Provide the [X, Y] coordinate of the cell's center where the given text is located.  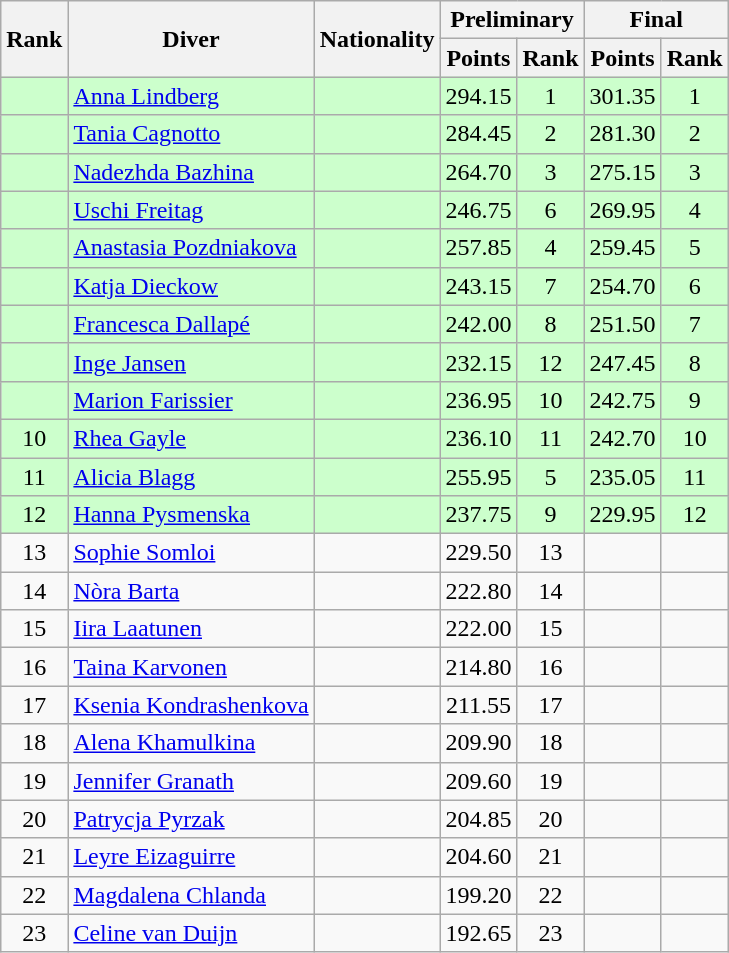
257.85 [478, 248]
Alena Khamulkina [191, 743]
Diver [191, 39]
204.85 [478, 819]
247.45 [622, 362]
211.55 [478, 705]
275.15 [622, 172]
235.05 [622, 477]
229.95 [622, 515]
237.75 [478, 515]
242.70 [622, 438]
209.90 [478, 743]
192.65 [478, 933]
222.00 [478, 629]
Alicia Blagg [191, 477]
246.75 [478, 210]
Nadezhda Bazhina [191, 172]
264.70 [478, 172]
Jennifer Granath [191, 781]
242.75 [622, 400]
Anna Lindberg [191, 96]
301.35 [622, 96]
Preliminary [512, 20]
236.10 [478, 438]
Sophie Somloi [191, 553]
Hanna Pysmenska [191, 515]
Francesca Dallapé [191, 324]
281.30 [622, 134]
Nationality [377, 39]
269.95 [622, 210]
Inge Jansen [191, 362]
Katja Dieckow [191, 286]
243.15 [478, 286]
255.95 [478, 477]
Leyre Eizaguirre [191, 857]
294.15 [478, 96]
229.50 [478, 553]
Celine van Duijn [191, 933]
Magdalena Chlanda [191, 895]
Uschi Freitag [191, 210]
Marion Farissier [191, 400]
284.45 [478, 134]
209.60 [478, 781]
204.60 [478, 857]
254.70 [622, 286]
214.80 [478, 667]
Patrycja Pyrzak [191, 819]
Tania Cagnotto [191, 134]
Iira Laatunen [191, 629]
259.45 [622, 248]
Final [656, 20]
Anastasia Pozdniakova [191, 248]
251.50 [622, 324]
236.95 [478, 400]
Nòra Barta [191, 591]
Taina Karvonen [191, 667]
Rhea Gayle [191, 438]
242.00 [478, 324]
199.20 [478, 895]
232.15 [478, 362]
Ksenia Kondrashenkova [191, 705]
222.80 [478, 591]
